Search for the cell housing the specified text and yield its (X, Y) center coordinate. 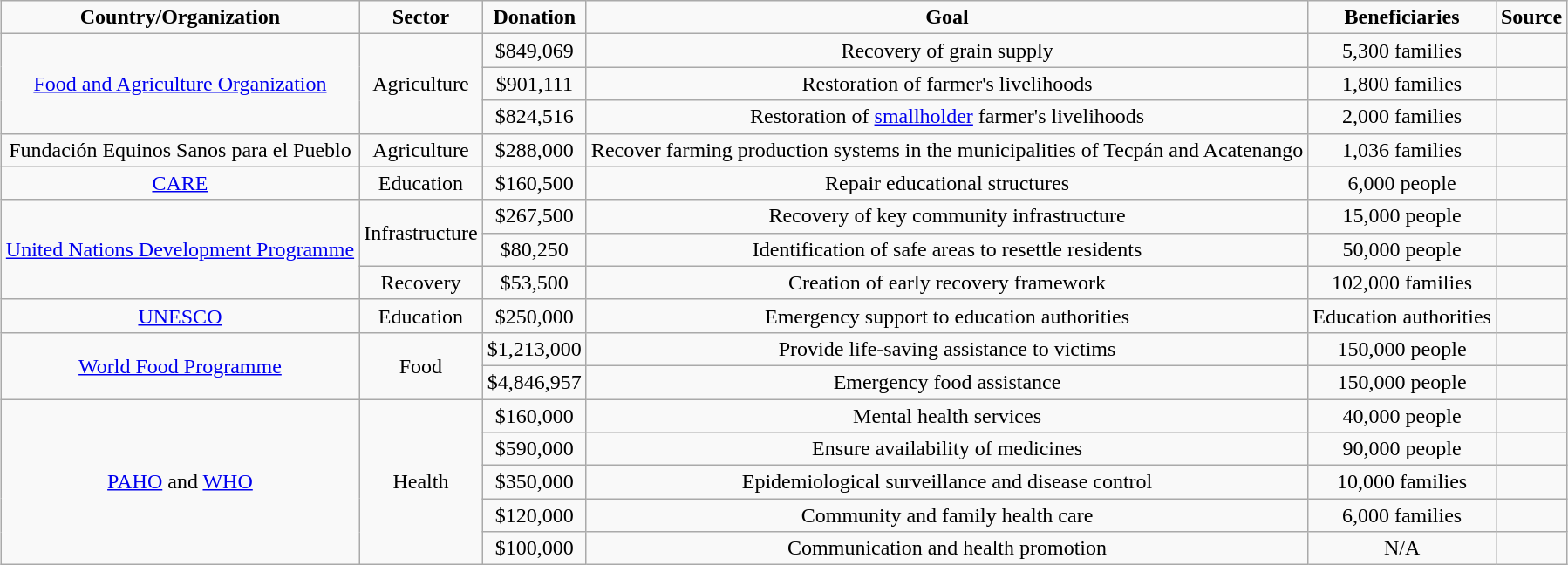
50,000 people (1402, 249)
Restoration of smallholder farmer's livelihoods (947, 117)
$160,500 (534, 183)
$250,000 (534, 316)
6,000 people (1402, 183)
Restoration of farmer's livelihoods (947, 84)
Country/Organization (180, 17)
Beneficiaries (1402, 17)
$53,500 (534, 282)
Health (421, 482)
$350,000 (534, 482)
Recovery of grain supply (947, 51)
Creation of early recovery framework (947, 282)
Source (1531, 17)
$4,846,957 (534, 382)
Repair educational structures (947, 183)
Emergency support to education authorities (947, 316)
15,000 people (1402, 216)
Education authorities (1402, 316)
1,800 families (1402, 84)
Emergency food assistance (947, 382)
Recover farming production systems in the municipalities of Tecpán and Acatenango (947, 150)
Mental health services (947, 416)
Infrastructure (421, 233)
6,000 families (1402, 515)
Goal (947, 17)
$160,000 (534, 416)
90,000 people (1402, 449)
5,300 families (1402, 51)
$100,000 (534, 548)
40,000 people (1402, 416)
Epidemiological surveillance and disease control (947, 482)
$120,000 (534, 515)
Sector (421, 17)
$267,500 (534, 216)
UNESCO (180, 316)
Food (421, 365)
1,036 families (1402, 150)
Identification of safe areas to resettle residents (947, 249)
Recovery (421, 282)
$80,250 (534, 249)
CARE (180, 183)
$901,111 (534, 84)
Ensure availability of medicines (947, 449)
$824,516 (534, 117)
10,000 families (1402, 482)
United Nations Development Programme (180, 249)
Communication and health promotion (947, 548)
$849,069 (534, 51)
2,000 families (1402, 117)
PAHO and WHO (180, 482)
Community and family health care (947, 515)
$590,000 (534, 449)
N/A (1402, 548)
Recovery of key community infrastructure (947, 216)
$288,000 (534, 150)
Provide life-saving assistance to victims (947, 349)
102,000 families (1402, 282)
Donation (534, 17)
$1,213,000 (534, 349)
World Food Programme (180, 365)
Fundación Equinos Sanos para el Pueblo (180, 150)
Food and Agriculture Organization (180, 84)
